Search for the cell housing the specified text and yield its (x, y) center coordinate. 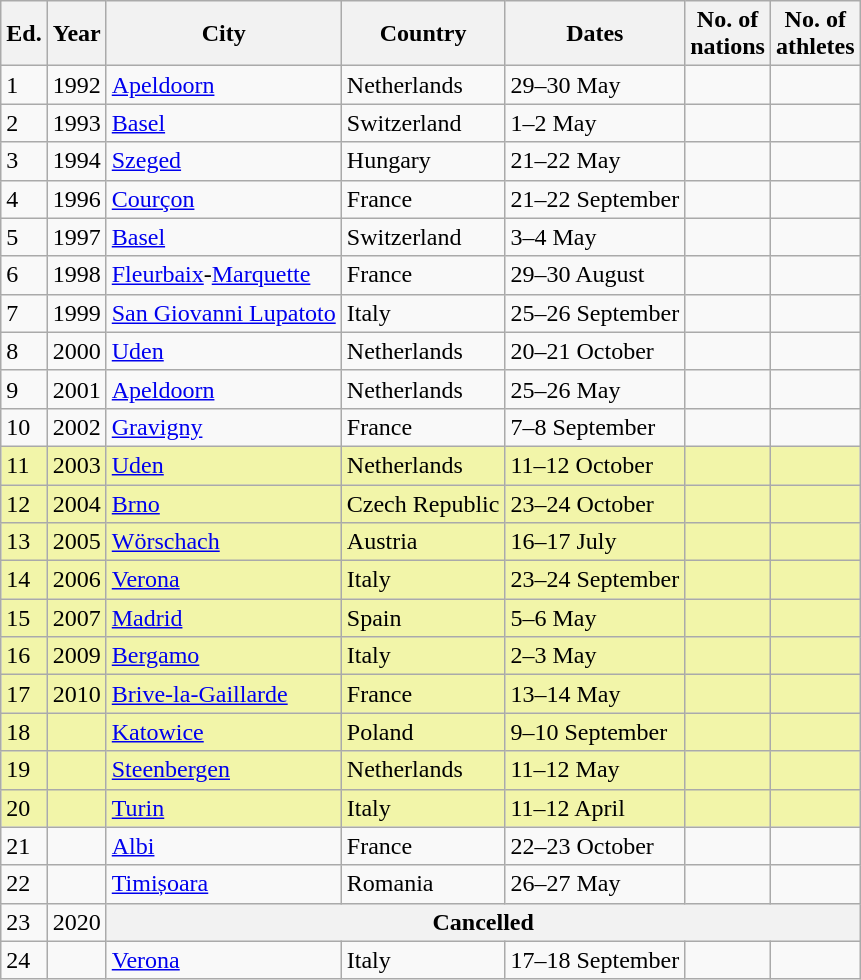
2001 (76, 389)
21–22 September (595, 199)
24 (24, 960)
21–22 May (595, 161)
Dates (595, 34)
29–30 August (595, 275)
29–30 May (595, 85)
23–24 October (595, 503)
3–4 May (595, 237)
Hungary (423, 161)
16 (24, 656)
2010 (76, 694)
1998 (76, 275)
Szeged (224, 161)
13–14 May (595, 694)
12 (24, 503)
23–24 September (595, 580)
7–8 September (595, 427)
19 (24, 770)
2002 (76, 427)
17–18 September (595, 960)
3 (24, 161)
2006 (76, 580)
Cancelled (483, 922)
11–12 April (595, 808)
16–17 July (595, 542)
15 (24, 618)
13 (24, 542)
Albi (224, 846)
21 (24, 846)
1996 (76, 199)
4 (24, 199)
Romania (423, 884)
11–12 May (595, 770)
Timișoara (224, 884)
City (224, 34)
1997 (76, 237)
18 (24, 732)
1–2 May (595, 123)
Turin (224, 808)
2 (24, 123)
Brno (224, 503)
11 (24, 465)
No. ofathletes (815, 34)
2004 (76, 503)
Bergamo (224, 656)
Brive-la-Gaillarde (224, 694)
No. ofnations (728, 34)
Steenbergen (224, 770)
Madrid (224, 618)
25–26 May (595, 389)
7 (24, 313)
8 (24, 351)
6 (24, 275)
9–10 September (595, 732)
2–3 May (595, 656)
Czech Republic (423, 503)
Courçon (224, 199)
11–12 October (595, 465)
2009 (76, 656)
2000 (76, 351)
Poland (423, 732)
25–26 September (595, 313)
5–6 May (595, 618)
14 (24, 580)
22 (24, 884)
Country (423, 34)
2003 (76, 465)
Spain (423, 618)
1992 (76, 85)
17 (24, 694)
20–21 October (595, 351)
Ed. (24, 34)
San Giovanni Lupatoto (224, 313)
22–23 October (595, 846)
1993 (76, 123)
Wörschach (224, 542)
Austria (423, 542)
23 (24, 922)
Gravigny (224, 427)
2005 (76, 542)
10 (24, 427)
1994 (76, 161)
2020 (76, 922)
26–27 May (595, 884)
5 (24, 237)
20 (24, 808)
1999 (76, 313)
Year (76, 34)
Fleurbaix-Marquette (224, 275)
2007 (76, 618)
Katowice (224, 732)
1 (24, 85)
9 (24, 389)
